Locate the cell with the specified text and output its [X, Y] center coordinate. 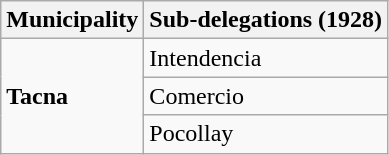
Sub-delegations (1928) [266, 20]
Municipality [72, 20]
Intendencia [266, 58]
Tacna [72, 96]
Pocollay [266, 134]
Comercio [266, 96]
